Find where the given text appears and provide that cell's center as [x, y] coordinate. 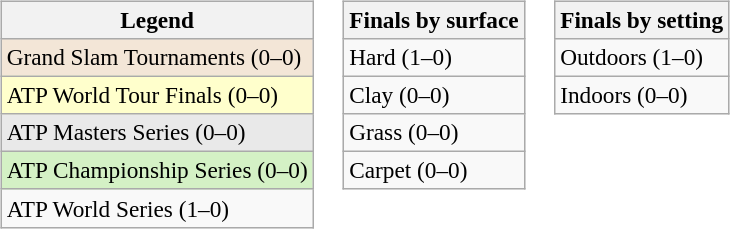
Legend [157, 20]
Finals by surface [434, 20]
ATP World Series (1–0) [157, 208]
ATP Masters Series (0–0) [157, 133]
Indoors (0–0) [642, 95]
Grass (0–0) [434, 133]
Carpet (0–0) [434, 171]
Finals by setting [642, 20]
Outdoors (1–0) [642, 57]
Grand Slam Tournaments (0–0) [157, 57]
Hard (1–0) [434, 57]
ATP Championship Series (0–0) [157, 171]
Clay (0–0) [434, 95]
ATP World Tour Finals (0–0) [157, 95]
